Find where the given text appears and provide that cell's center as [X, Y] coordinate. 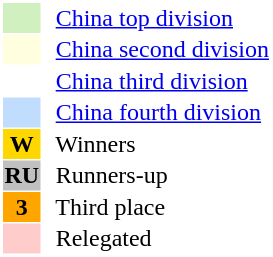
W [22, 144]
3 [22, 207]
China fourth division [156, 113]
Relegated [156, 239]
China top division [156, 18]
Third place [156, 207]
Winners [156, 144]
China third division [156, 81]
RU [22, 175]
Runners-up [156, 175]
China second division [156, 49]
